Capture the cell that displays the provided text and extract its [X, Y] central coordinate. 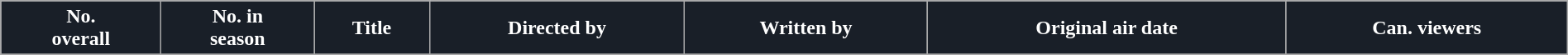
Original air date [1107, 28]
No. inseason [238, 28]
Written by [806, 28]
Directed by [557, 28]
No.overall [81, 28]
Title [372, 28]
Can. viewers [1427, 28]
